For the text-containing cell, return its midpoint in (x, y) coordinate format. 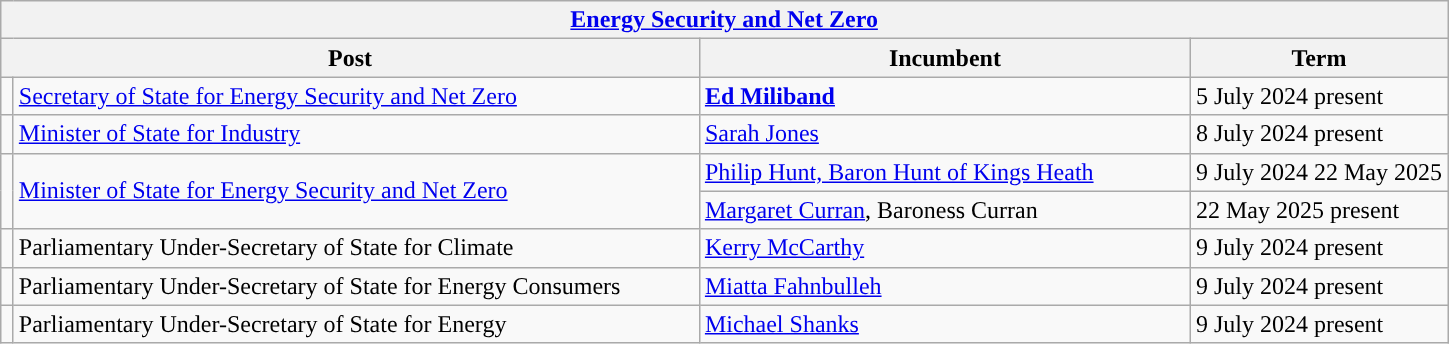
9 July 2024 22 May 2025 (1318, 172)
Margaret Curran, Baroness Curran (944, 210)
8 July 2024 present (1318, 134)
Minister of State for Industry (356, 134)
Parliamentary Under-Secretary of State for Climate (356, 248)
Minister of State for Energy Security and Net Zero (356, 191)
Term (1318, 58)
Sarah Jones (944, 134)
Energy Security and Net Zero (724, 20)
Kerry McCarthy (944, 248)
Incumbent (944, 58)
Parliamentary Under-Secretary of State for Energy Consumers (356, 286)
Parliamentary Under-Secretary of State for Energy (356, 324)
Ed Miliband (944, 96)
Michael Shanks (944, 324)
Secretary of State for Energy Security and Net Zero (356, 96)
5 July 2024 present (1318, 96)
Post (350, 58)
Philip Hunt, Baron Hunt of Kings Heath (944, 172)
22 May 2025 present (1318, 210)
Miatta Fahnbulleh (944, 286)
